Locate the cell with the specified text and output its (X, Y) center coordinate. 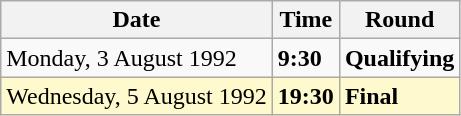
Round (399, 20)
Monday, 3 August 1992 (137, 58)
Wednesday, 5 August 1992 (137, 96)
9:30 (306, 58)
Qualifying (399, 58)
19:30 (306, 96)
Final (399, 96)
Date (137, 20)
Time (306, 20)
